Detect which cell encompasses the target text, then output its (X, Y) center coordinate. 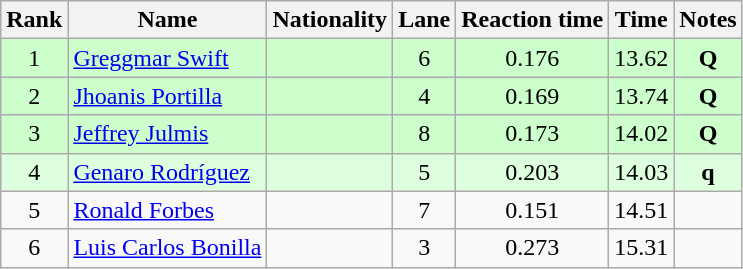
Rank (34, 20)
13.62 (642, 58)
Jeffrey Julmis (168, 134)
Time (642, 20)
0.173 (532, 134)
Reaction time (532, 20)
0.273 (532, 248)
8 (424, 134)
14.02 (642, 134)
13.74 (642, 96)
0.203 (532, 172)
7 (424, 210)
Notes (708, 20)
0.169 (532, 96)
2 (34, 96)
1 (34, 58)
Genaro Rodríguez (168, 172)
0.151 (532, 210)
Jhoanis Portilla (168, 96)
14.03 (642, 172)
Nationality (330, 20)
15.31 (642, 248)
Ronald Forbes (168, 210)
0.176 (532, 58)
Luis Carlos Bonilla (168, 248)
Name (168, 20)
14.51 (642, 210)
Lane (424, 20)
q (708, 172)
Greggmar Swift (168, 58)
